Identify which cell holds the provided text, then report its [x, y] central coordinate. 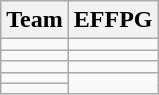
Team [35, 20]
EFFPG [113, 20]
